Search for the cell housing the specified text and yield its (x, y) center coordinate. 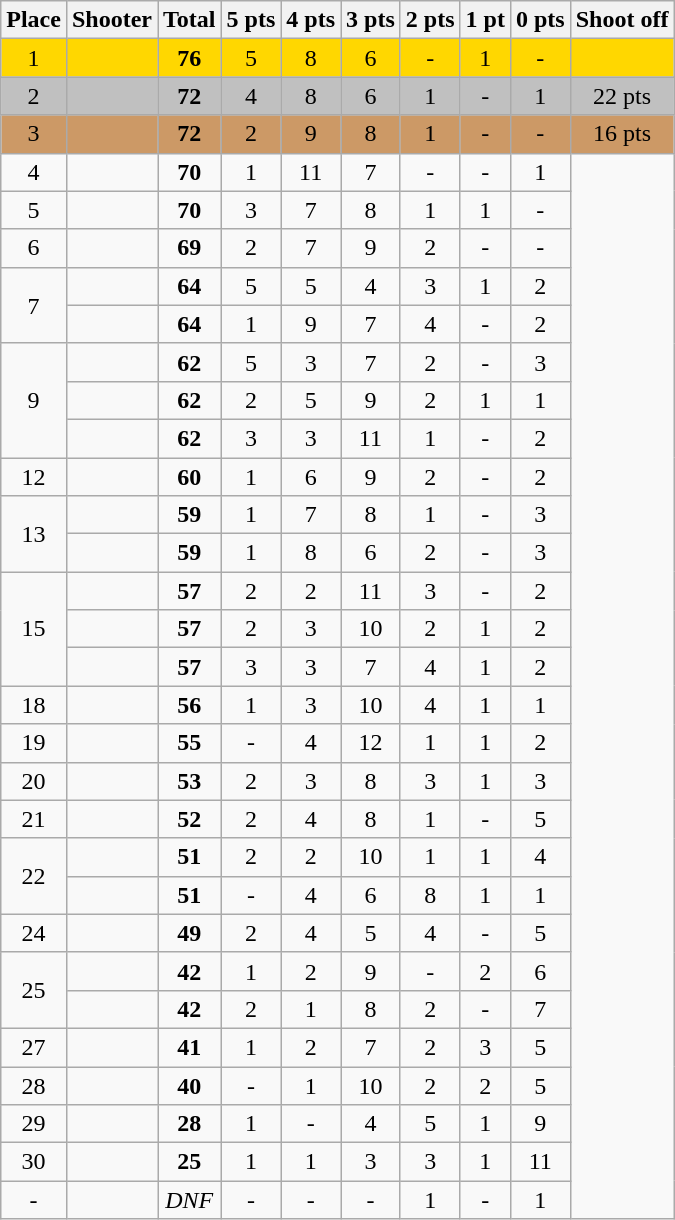
2 pts (430, 20)
0 pts (540, 20)
19 (34, 743)
29 (34, 1124)
49 (190, 933)
4 pts (311, 20)
Total (190, 20)
Shoot off (622, 20)
13 (34, 534)
DNF (190, 1200)
69 (190, 248)
55 (190, 743)
18 (34, 705)
56 (190, 705)
5 pts (251, 20)
16 pts (622, 134)
20 (34, 781)
22 (34, 876)
53 (190, 781)
30 (34, 1162)
22 pts (622, 96)
Shooter (112, 20)
3 pts (371, 20)
52 (190, 819)
76 (190, 58)
24 (34, 933)
41 (190, 1047)
60 (190, 477)
15 (34, 629)
27 (34, 1047)
40 (190, 1085)
21 (34, 819)
Place (34, 20)
1 pt (485, 20)
